Output the [x, y] coordinate of the center of the cell containing the given text.  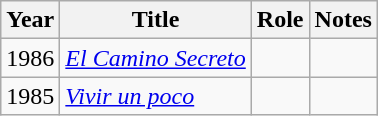
Title [156, 20]
Vivir un poco [156, 96]
Role [280, 20]
El Camino Secreto [156, 58]
1986 [30, 58]
Year [30, 20]
Notes [343, 20]
1985 [30, 96]
